Identify which cell holds the provided text, then report its [X, Y] central coordinate. 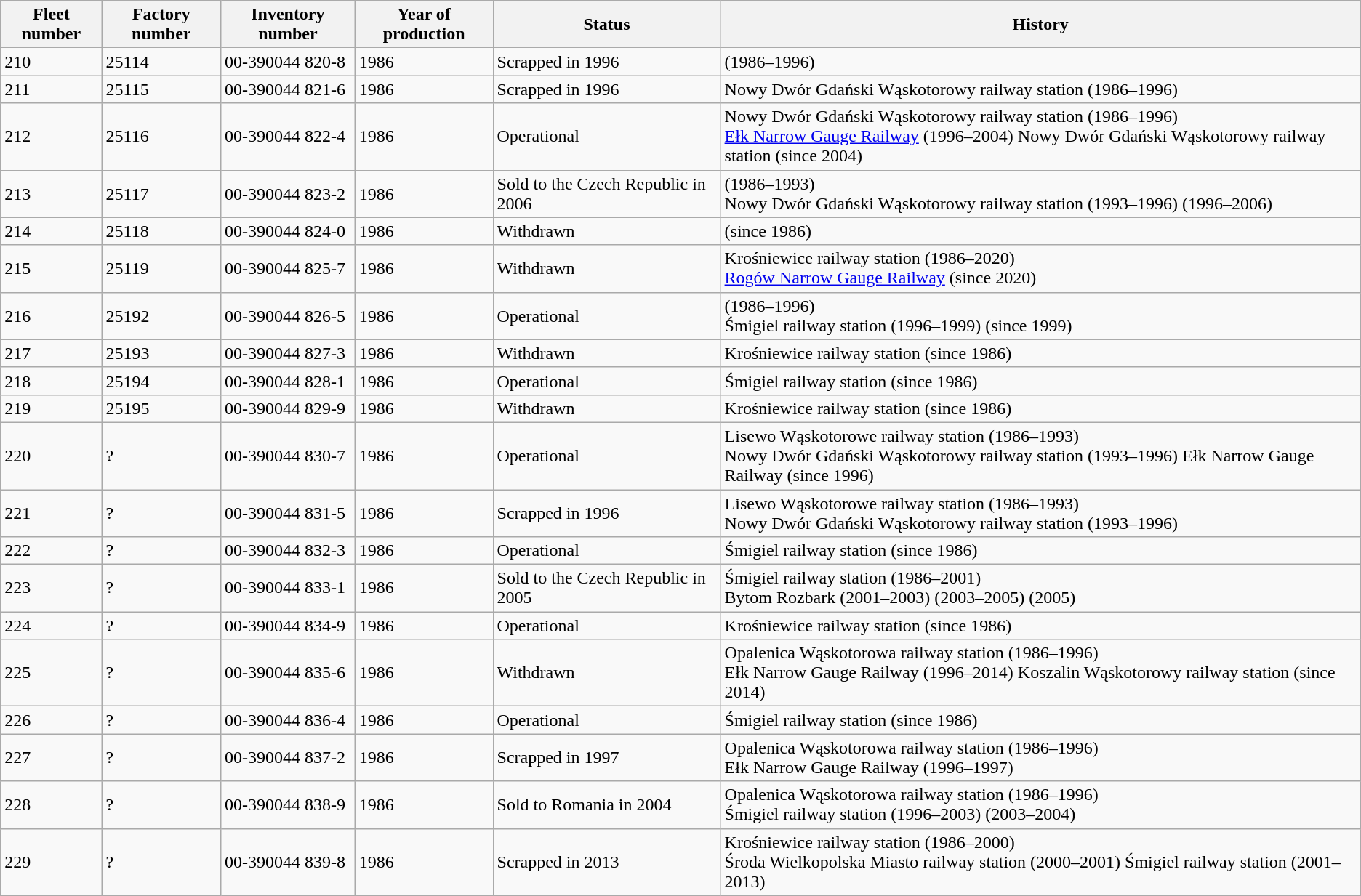
Opalenica Wąskotorowa railway station (1986–1996)Śmigiel railway station (1996–2003) (2003–2004) [1040, 805]
213 [51, 193]
(1986–1996)Śmigiel railway station (1996–1999) (since 1999) [1040, 315]
00-390044 836-4 [288, 720]
00-390044 835-6 [288, 673]
218 [51, 381]
(1986–1996) [1040, 62]
Lisewo Wąskotorowe railway station (1986–1993)Nowy Dwór Gdański Wąskotorowy railway station (1993–1996) Ełk Narrow Gauge Railway (since 1996) [1040, 456]
00-390044 823-2 [288, 193]
Opalenica Wąskotorowa railway station (1986–1996)Ełk Narrow Gauge Railway (1996–2014) Koszalin Wąskotorowy railway station (since 2014) [1040, 673]
214 [51, 231]
Nowy Dwór Gdański Wąskotorowy railway station (1986–1996) [1040, 89]
216 [51, 315]
Sold to Romania in 2004 [606, 805]
00-390044 839-8 [288, 862]
225 [51, 673]
25193 [161, 353]
00-390044 822-4 [288, 137]
Krośniewice railway station (1986–2020)Rogów Narrow Gauge Railway (since 2020) [1040, 269]
229 [51, 862]
Scrapped in 1997 [606, 757]
00-390044 826-5 [288, 315]
00-390044 838-9 [288, 805]
25117 [161, 193]
00-390044 829-9 [288, 408]
220 [51, 456]
224 [51, 626]
00-390044 825-7 [288, 269]
Inventory number [288, 25]
212 [51, 137]
25118 [161, 231]
Year of production [424, 25]
25195 [161, 408]
Lisewo Wąskotorowe railway station (1986–1993)Nowy Dwór Gdański Wąskotorowy railway station (1993–1996) [1040, 513]
Sold to the Czech Republic in 2005 [606, 589]
221 [51, 513]
211 [51, 89]
Krośniewice railway station (1986–2000)Środa Wielkopolska Miasto railway station (2000–2001) Śmigiel railway station (2001–2013) [1040, 862]
00-390044 828-1 [288, 381]
00-390044 827-3 [288, 353]
00-390044 831-5 [288, 513]
226 [51, 720]
Opalenica Wąskotorowa railway station (1986–1996)Ełk Narrow Gauge Railway (1996–1997) [1040, 757]
222 [51, 551]
Factory number [161, 25]
00-390044 820-8 [288, 62]
Śmigiel railway station (1986–2001)Bytom Rozbark (2001–2003) (2003–2005) (2005) [1040, 589]
210 [51, 62]
00-390044 821-6 [288, 89]
25192 [161, 315]
00-390044 833-1 [288, 589]
00-390044 830-7 [288, 456]
History [1040, 25]
Scrapped in 2013 [606, 862]
228 [51, 805]
00-390044 834-9 [288, 626]
Fleet number [51, 25]
219 [51, 408]
(1986–1993)Nowy Dwór Gdański Wąskotorowy railway station (1993–1996) (1996–2006) [1040, 193]
227 [51, 757]
Sold to the Czech Republic in 2006 [606, 193]
25119 [161, 269]
00-390044 824-0 [288, 231]
00-390044 837-2 [288, 757]
(since 1986) [1040, 231]
217 [51, 353]
223 [51, 589]
00-390044 832-3 [288, 551]
215 [51, 269]
25194 [161, 381]
Status [606, 25]
25115 [161, 89]
25114 [161, 62]
25116 [161, 137]
